Detect which cell encompasses the target text, then output its [X, Y] center coordinate. 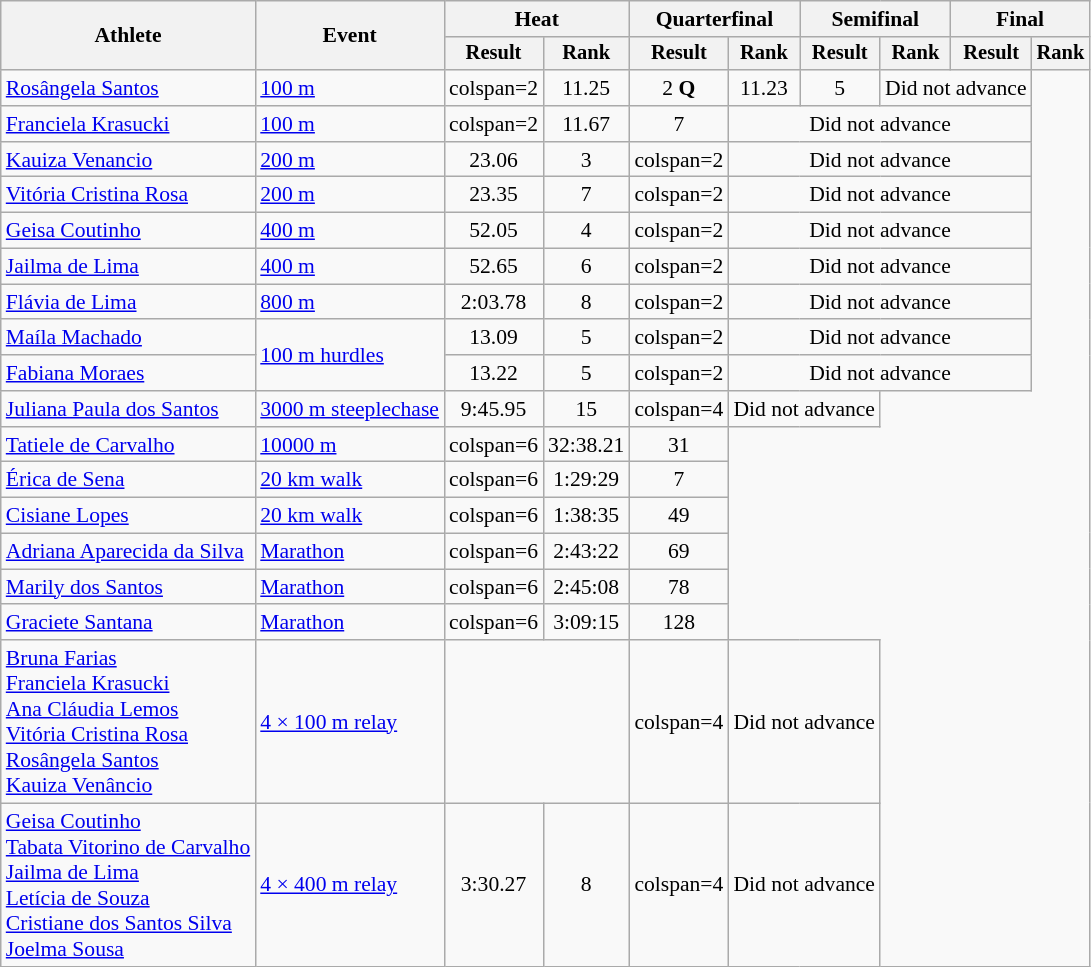
Tatiele de Carvalho [128, 445]
3:30.27 [494, 886]
23.06 [494, 160]
Maíla Machado [128, 338]
2 Q [678, 88]
1:29:29 [586, 480]
Flávia de Lima [128, 302]
Athlete [128, 36]
52.05 [494, 231]
Adriana Aparecida da Silva [128, 552]
13.09 [494, 338]
100 m hurdles [350, 356]
11.25 [586, 88]
Kauiza Venancio [128, 160]
Geisa CoutinhoTabata Vitorino de CarvalhoJailma de LimaLetícia de SouzaCristiane dos Santos SilvaJoelma Sousa [128, 886]
128 [678, 623]
Rosângela Santos [128, 88]
Semifinal [876, 19]
1:38:35 [586, 516]
Heat [536, 19]
10000 m [350, 445]
9:45.95 [494, 409]
15 [586, 409]
4 × 100 m relay [350, 722]
Fabiana Moraes [128, 373]
49 [678, 516]
78 [678, 587]
Jailma de Lima [128, 267]
2:03.78 [494, 302]
Érica de Sena [128, 480]
4 × 400 m relay [350, 886]
32:38.21 [586, 445]
3 [586, 160]
Vitória Cristina Rosa [128, 195]
52.65 [494, 267]
Event [350, 36]
Bruna FariasFranciela KrasuckiAna Cláudia LemosVitória Cristina RosaRosângela SantosKauiza Venâncio [128, 722]
Franciela Krasucki [128, 124]
4 [586, 231]
800 m [350, 302]
Geisa Coutinho [128, 231]
Final [1020, 19]
Juliana Paula dos Santos [128, 409]
6 [586, 267]
2:45:08 [586, 587]
Graciete Santana [128, 623]
3:09:15 [586, 623]
2:43:22 [586, 552]
Cisiane Lopes [128, 516]
11.23 [764, 88]
Marily dos Santos [128, 587]
3000 m steeplechase [350, 409]
13.22 [494, 373]
69 [678, 552]
23.35 [494, 195]
31 [678, 445]
11.67 [586, 124]
Quarterfinal [714, 19]
